Output the (X, Y) coordinate of the center of the cell containing the given text.  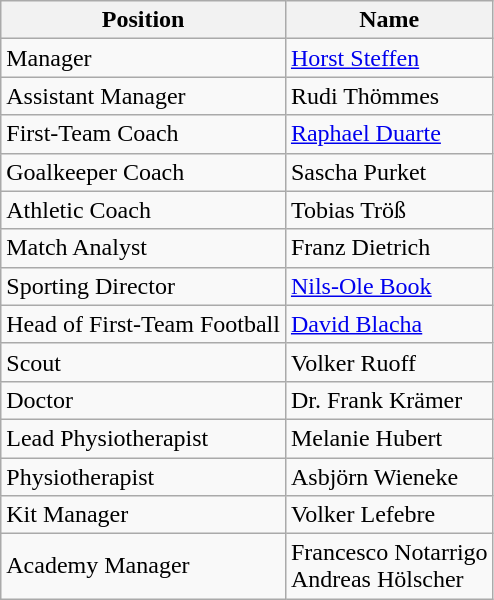
Rudi Thömmes (389, 96)
Sporting Director (144, 286)
Nils-Ole Book (389, 286)
First-Team Coach (144, 134)
David Blacha (389, 324)
Match Analyst (144, 248)
Asbjörn Wieneke (389, 477)
Franz Dietrich (389, 248)
Melanie Hubert (389, 438)
Dr. Frank Krämer (389, 400)
Assistant Manager (144, 96)
Name (389, 20)
Sascha Purket (389, 172)
Doctor (144, 400)
Position (144, 20)
Manager (144, 58)
Volker Ruoff (389, 362)
Academy Manager (144, 566)
Physiotherapist (144, 477)
Lead Physiotherapist (144, 438)
Goalkeeper Coach (144, 172)
Horst Steffen (389, 58)
Volker Lefebre (389, 515)
Tobias Tröß (389, 210)
Francesco Notarrigo Andreas Hölscher (389, 566)
Raphael Duarte (389, 134)
Athletic Coach (144, 210)
Head of First-Team Football (144, 324)
Scout (144, 362)
Kit Manager (144, 515)
